Return the (X, Y) coordinate for the center point of the cell that contains the specified text.  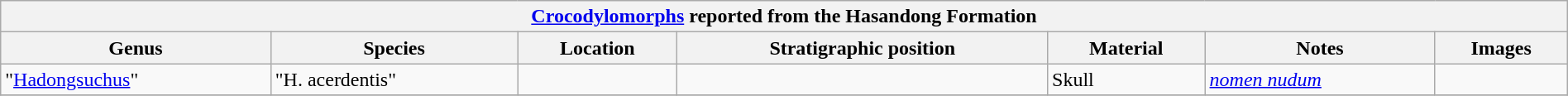
"Hadongsuchus" (136, 79)
Stratigraphic position (863, 48)
Skull (1126, 79)
Images (1501, 48)
Crocodylomorphs reported from the Hasandong Formation (784, 17)
Species (394, 48)
nomen nudum (1320, 79)
"H. acerdentis" (394, 79)
Genus (136, 48)
Notes (1320, 48)
Material (1126, 48)
Location (597, 48)
